Output the [x, y] coordinate of the center of the cell containing the given text.  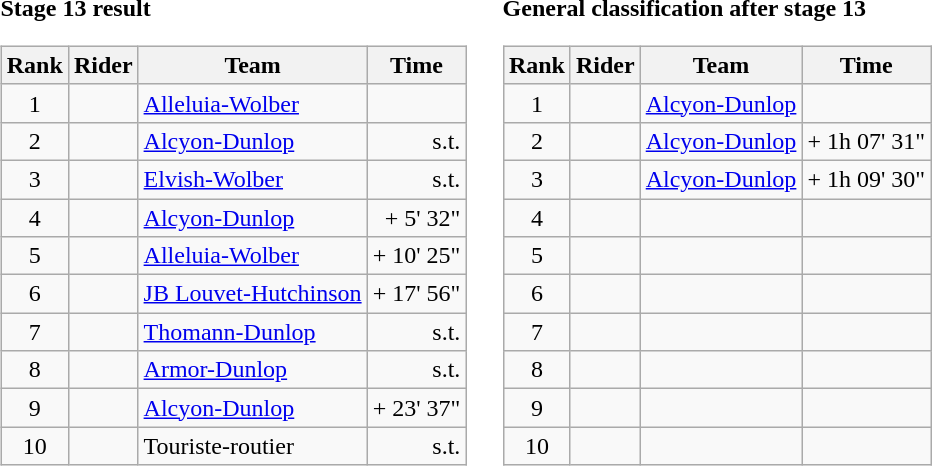
+ 23' 37" [416, 408]
+ 10' 25" [416, 256]
Touriste-routier [252, 446]
Elvish-Wolber [252, 179]
+ 1h 09' 30" [866, 179]
+ 17' 56" [416, 294]
+ 1h 07' 31" [866, 141]
JB Louvet-Hutchinson [252, 294]
Thomann-Dunlop [252, 332]
+ 5' 32" [416, 217]
Armor-Dunlop [252, 370]
